From the cell containing the given text, extract its center point as (x, y) coordinate. 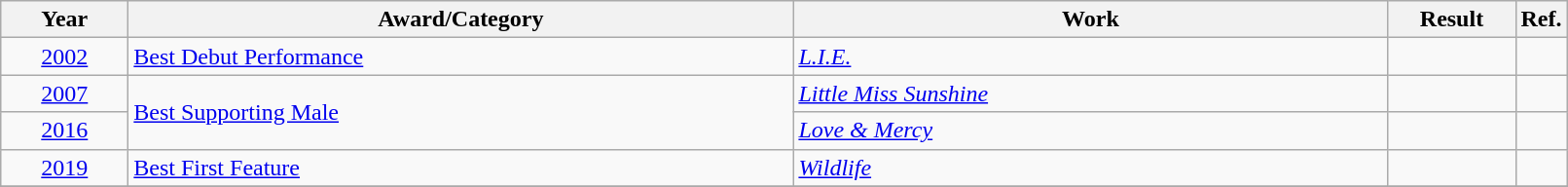
2007 (64, 93)
Best Supporting Male (461, 112)
Year (64, 19)
2002 (64, 56)
Love & Mercy (1090, 131)
L.I.E. (1090, 56)
Work (1090, 19)
Wildlife (1090, 168)
Best First Feature (461, 168)
Best Debut Performance (461, 56)
2016 (64, 131)
Little Miss Sunshine (1090, 93)
2019 (64, 168)
Ref. (1542, 19)
Award/Category (461, 19)
Result (1452, 19)
